Scan for the cell matching the given text and deliver its (x, y) coordinate at center. 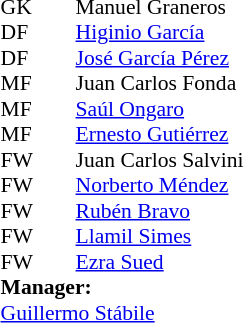
Manager: (122, 287)
José García Pérez (160, 58)
Saúl Ongaro (160, 109)
Juan Carlos Fonda (160, 83)
Ezra Sued (160, 262)
Llamil Simes (160, 237)
Juan Carlos Salvini (160, 160)
Higinio García (160, 33)
Ernesto Gutiérrez (160, 135)
Rubén Bravo (160, 211)
Norberto Méndez (160, 185)
